Determine the (X, Y) coordinate at the center of the cell enclosing the given text.  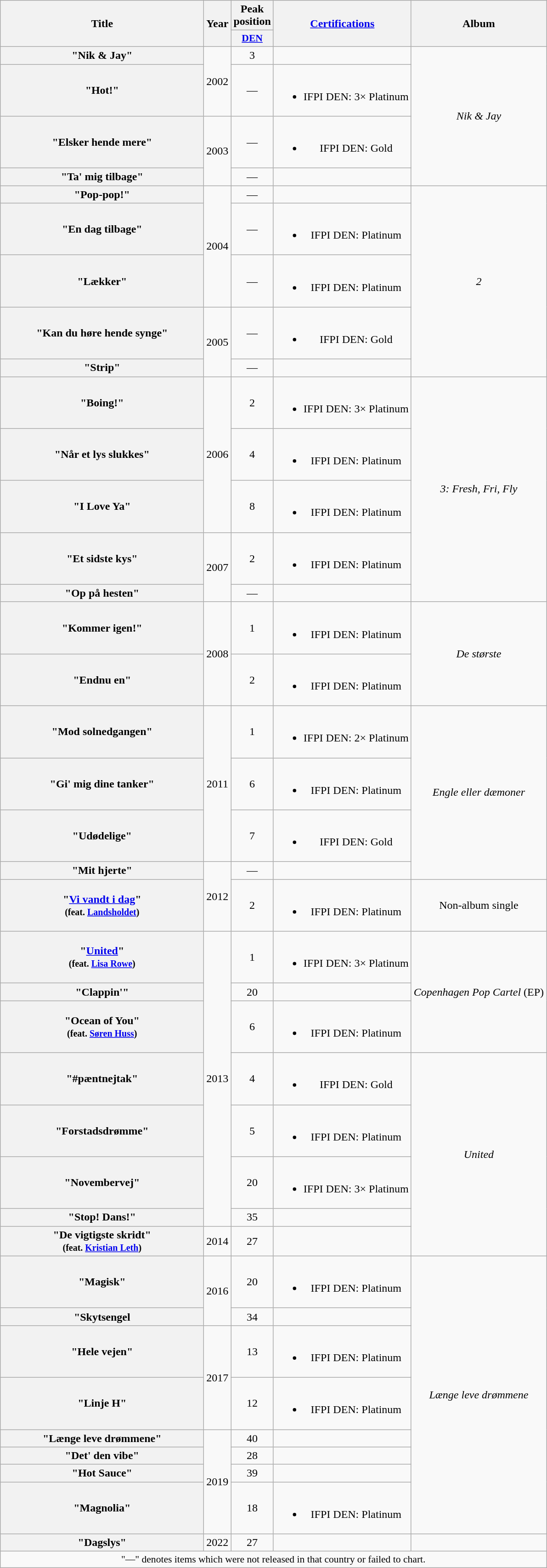
Engle eller dæmoner (479, 793)
"Strip" (102, 368)
Copenhagen Pop Cartel (EP) (479, 992)
2016 (218, 1291)
"Mit hjerte" (102, 871)
"I Love Ya" (102, 507)
Year (218, 24)
"Mod solnedgangen" (102, 732)
"Kan du høre hende synge" (102, 333)
"Ta' mig tilbage" (102, 177)
2008 (218, 654)
2012 (218, 896)
"Vi vandt i dag"(feat. Landsholdet) (102, 906)
Non-album single (479, 906)
"Forstadsdrømme" (102, 1131)
"Lækker" (102, 281)
"Længe leve drømmene" (102, 1438)
"Endnu en" (102, 679)
"Stop! Dans!" (102, 1217)
Title (102, 24)
2019 (218, 1482)
34 (252, 1317)
"Magnolia" (102, 1508)
2014 (218, 1241)
3 (252, 55)
Peakposition (252, 16)
"Hele vejen" (102, 1351)
"Clappin'" (102, 992)
18 (252, 1508)
2011 (218, 783)
"Linje H" (102, 1403)
"Ocean of You"(feat. Søren Huss) (102, 1027)
28 (252, 1456)
"En dag tilbage" (102, 229)
5 (252, 1131)
2004 (218, 246)
8 (252, 507)
39 (252, 1473)
3: Fresh, Fri, Fly (479, 489)
United (479, 1154)
"Udødelige" (102, 836)
"Skytsengel (102, 1317)
"Et sidste kys" (102, 558)
7 (252, 836)
"Nik & Jay" (102, 55)
"Pop-pop!" (102, 194)
"—" denotes items which were not released in that country or failed to chart. (274, 1560)
12 (252, 1403)
Nik & Jay (479, 116)
"Elsker hende mere" (102, 143)
"Boing!" (102, 403)
"De vigtigste skridt"(feat. Kristian Leth) (102, 1241)
DEN (252, 39)
2005 (218, 342)
IFPI DEN: 2× Platinum (342, 732)
"Gi' mig dine tanker" (102, 783)
"Kommer igen!" (102, 628)
"Dagslys" (102, 1543)
"Magisk" (102, 1282)
"Hot Sauce" (102, 1473)
"#pæntnejtak" (102, 1078)
2022 (218, 1543)
"United"(feat. Lisa Rowe) (102, 957)
Album (479, 24)
40 (252, 1438)
"Novembervej" (102, 1182)
Certifications (342, 24)
13 (252, 1351)
35 (252, 1217)
2006 (218, 454)
2007 (218, 567)
"Når et lys slukkes" (102, 454)
De største (479, 654)
2002 (218, 81)
2017 (218, 1377)
"Hot!" (102, 90)
2013 (218, 1078)
2003 (218, 151)
"Det' den vibe" (102, 1456)
"Op på hesten" (102, 593)
Længe leve drømmene (479, 1395)
